Output the (X, Y) coordinate of the center of the cell containing the given text.  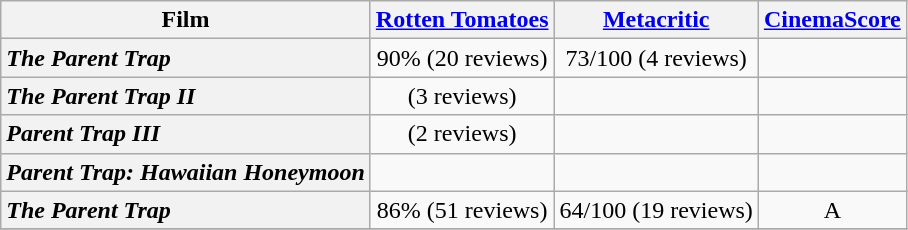
Rotten Tomatoes (462, 20)
90% (20 reviews) (462, 58)
CinemaScore (832, 20)
(2 reviews) (462, 134)
Parent Trap: Hawaiian Honeymoon (186, 172)
64/100 (19 reviews) (656, 210)
73/100 (4 reviews) (656, 58)
Film (186, 20)
(3 reviews) (462, 96)
Metacritic (656, 20)
A (832, 210)
The Parent Trap II (186, 96)
Parent Trap III (186, 134)
86% (51 reviews) (462, 210)
